Scan for the cell matching the given text and deliver its (X, Y) coordinate at center. 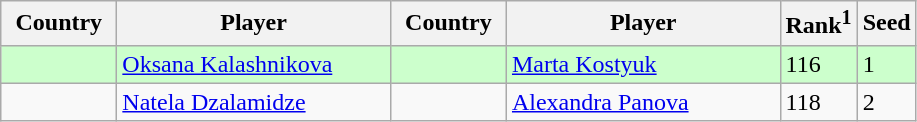
Rank1 (818, 24)
116 (818, 64)
Alexandra Panova (643, 102)
Marta Kostyuk (643, 64)
1 (886, 64)
Oksana Kalashnikova (254, 64)
Natela Dzalamidze (254, 102)
118 (818, 102)
2 (886, 102)
Seed (886, 24)
